Capture the cell that displays the provided text and extract its (X, Y) central coordinate. 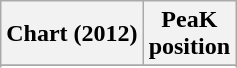
PeaKposition (189, 34)
Chart (2012) (72, 34)
